From the cell containing the given text, extract its center point as (X, Y) coordinate. 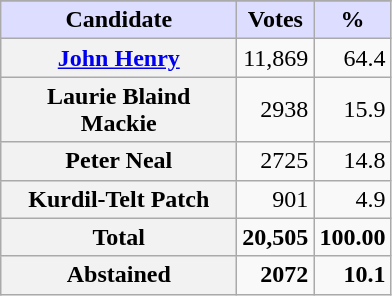
901 (276, 199)
John Henry (119, 58)
4.9 (352, 199)
Kurdil-Telt Patch (119, 199)
Abstained (119, 275)
11,869 (276, 58)
2725 (276, 161)
2938 (276, 110)
20,505 (276, 237)
Peter Neal (119, 161)
Votes (276, 20)
Laurie Blaind Mackie (119, 110)
15.9 (352, 110)
64.4 (352, 58)
14.8 (352, 161)
% (352, 20)
10.1 (352, 275)
Candidate (119, 20)
Total (119, 237)
2072 (276, 275)
100.00 (352, 237)
